Pinpoint the cell where the given text exists, returning its [x, y] midpoint coordinate. 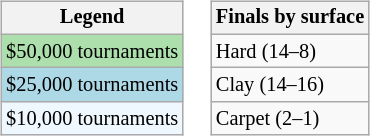
Hard (14–8) [290, 51]
Clay (14–16) [290, 85]
$25,000 tournaments [92, 85]
Carpet (2–1) [290, 119]
$10,000 tournaments [92, 119]
Legend [92, 18]
$50,000 tournaments [92, 51]
Finals by surface [290, 18]
